Extract the (X, Y) coordinate from the center of the cell holding the provided text.  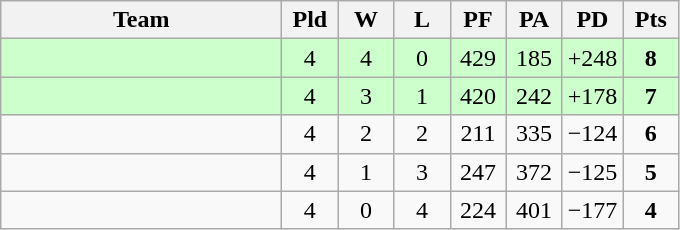
211 (478, 134)
242 (534, 96)
Pts (651, 20)
401 (534, 210)
+248 (592, 58)
PF (478, 20)
8 (651, 58)
−124 (592, 134)
420 (478, 96)
Pld (310, 20)
372 (534, 172)
7 (651, 96)
−125 (592, 172)
247 (478, 172)
335 (534, 134)
185 (534, 58)
L (422, 20)
−177 (592, 210)
W (366, 20)
6 (651, 134)
+178 (592, 96)
PA (534, 20)
5 (651, 172)
PD (592, 20)
224 (478, 210)
429 (478, 58)
Team (142, 20)
